Scan for the cell matching the given text and deliver its (X, Y) coordinate at center. 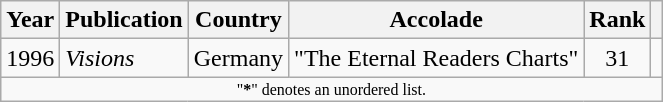
"The Eternal Readers Charts" (436, 58)
Publication (124, 20)
Rank (618, 20)
Country (238, 20)
Year (30, 20)
"*" denotes an unordered list. (332, 89)
Accolade (436, 20)
Germany (238, 58)
Visions (124, 58)
1996 (30, 58)
31 (618, 58)
